Output the (X, Y) coordinate of the center of the cell containing the given text.  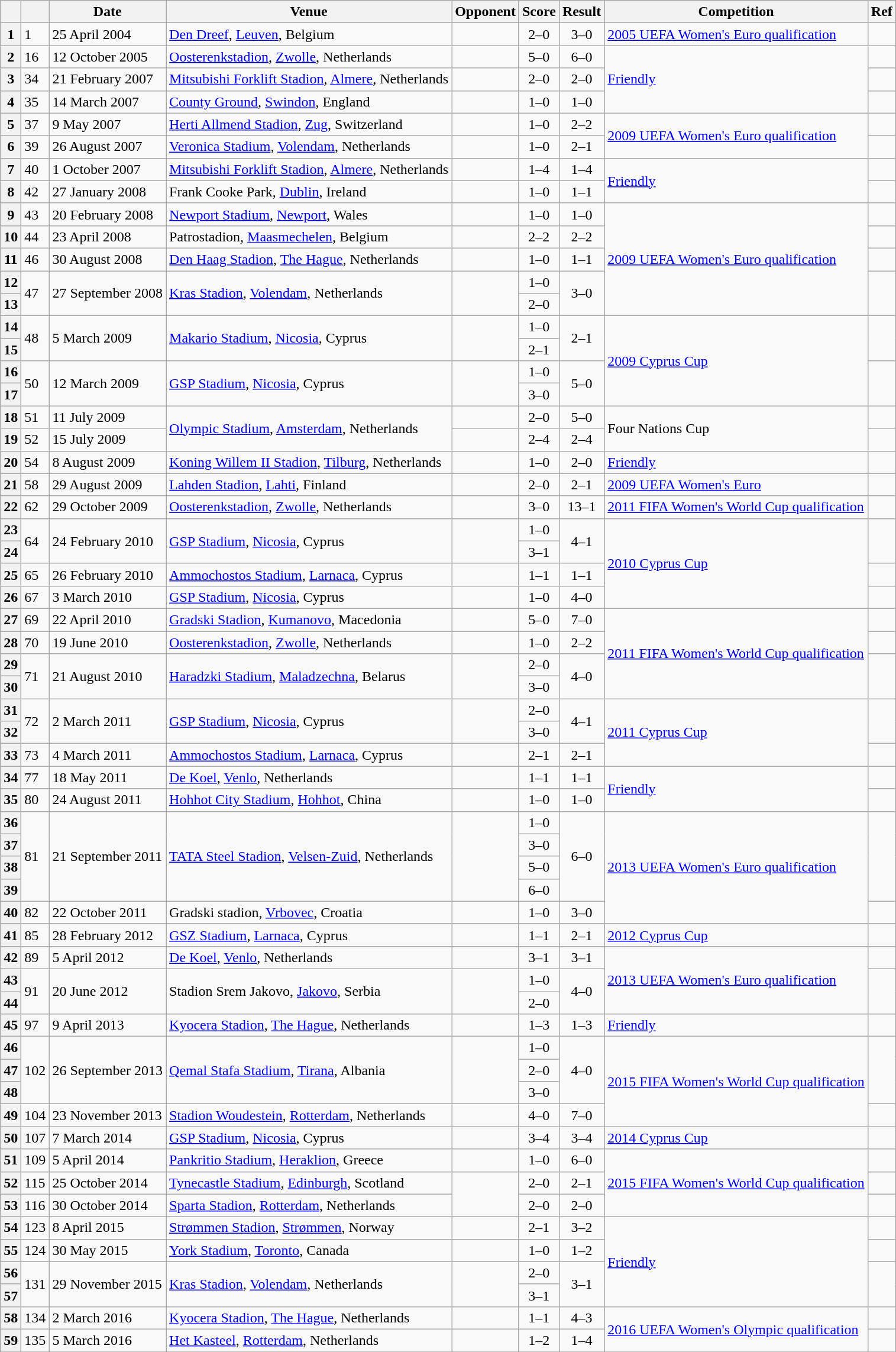
53 (11, 1205)
Pankritio Stadium, Heraklion, Greece (309, 1160)
2009 Cyprus Cup (736, 361)
26 (11, 597)
2009 UEFA Women's Euro (736, 485)
135 (35, 1340)
134 (35, 1318)
13–1 (581, 507)
30 May 2015 (108, 1250)
73 (35, 755)
22 October 2011 (108, 912)
24 August 2011 (108, 800)
GSZ Stadium, Larnaca, Cyprus (309, 935)
Score (539, 12)
38 (11, 867)
Gradski Stadion, Kumanovo, Macedonia (309, 619)
33 (11, 755)
27 January 2008 (108, 192)
62 (35, 507)
2005 UEFA Women's Euro qualification (736, 34)
30 October 2014 (108, 1205)
2016 UEFA Women's Olympic qualification (736, 1329)
82 (35, 912)
26 August 2007 (108, 147)
11 July 2009 (108, 417)
109 (35, 1160)
2 March 2016 (108, 1318)
124 (35, 1250)
23 (11, 530)
12 March 2009 (108, 383)
Haradzki Stadium, Maladzechna, Belarus (309, 676)
45 (11, 1025)
8 April 2015 (108, 1228)
18 (11, 417)
1 October 2007 (108, 169)
2 (11, 57)
Venue (309, 12)
27 (11, 619)
36 (11, 822)
Tynecastle Stadium, Edinburgh, Scotland (309, 1183)
5 April 2014 (108, 1160)
30 August 2008 (108, 259)
104 (35, 1115)
29 November 2015 (108, 1284)
21 February 2007 (108, 79)
Sparta Stadion, Rotterdam, Netherlands (309, 1205)
97 (35, 1025)
Frank Cooke Park, Dublin, Ireland (309, 192)
26 February 2010 (108, 575)
8 August 2009 (108, 462)
26 September 2013 (108, 1070)
25 (11, 575)
7 (11, 169)
89 (35, 957)
15 July 2009 (108, 440)
4–3 (581, 1318)
115 (35, 1183)
69 (35, 619)
12 (11, 282)
Olympic Stadium, Amsterdam, Netherlands (309, 428)
5 April 2012 (108, 957)
2010 Cyprus Cup (736, 563)
Opponent (486, 12)
Ref (881, 12)
4 (11, 102)
3 (11, 79)
22 (11, 507)
28 February 2012 (108, 935)
23 April 2008 (108, 237)
24 February 2010 (108, 541)
41 (11, 935)
3 March 2010 (108, 597)
2 March 2011 (108, 721)
131 (35, 1284)
Date (108, 12)
81 (35, 856)
77 (35, 777)
32 (11, 733)
4 March 2011 (108, 755)
24 (11, 552)
15 (11, 350)
8 (11, 192)
11 (11, 259)
17 (11, 395)
2014 Cyprus Cup (736, 1138)
102 (35, 1070)
55 (11, 1250)
20 February 2008 (108, 214)
Newport Stadium, Newport, Wales (309, 214)
Qemal Stafa Stadium, Tirana, Albania (309, 1070)
65 (35, 575)
28 (11, 642)
49 (11, 1115)
25 April 2004 (108, 34)
85 (35, 935)
80 (35, 800)
19 June 2010 (108, 642)
2012 Cyprus Cup (736, 935)
123 (35, 1228)
2011 Cyprus Cup (736, 733)
3–2 (581, 1228)
Den Dreef, Leuven, Belgium (309, 34)
6 (11, 147)
71 (35, 676)
18 May 2011 (108, 777)
Result (581, 12)
19 (11, 440)
20 June 2012 (108, 991)
21 (11, 485)
Lahden Stadion, Lahti, Finland (309, 485)
5 March 2016 (108, 1340)
5 (11, 124)
Stadion Srem Jakovo, Jakovo, Serbia (309, 991)
57 (11, 1295)
Den Haag Stadion, The Hague, Netherlands (309, 259)
10 (11, 237)
County Ground, Swindon, England (309, 102)
64 (35, 541)
Gradski stadion, Vrbovec, Croatia (309, 912)
56 (11, 1273)
27 September 2008 (108, 293)
5 March 2009 (108, 338)
9 April 2013 (108, 1025)
21 August 2010 (108, 676)
9 May 2007 (108, 124)
20 (11, 462)
29 (11, 665)
30 (11, 688)
Strømmen Stadion, Strømmen, Norway (309, 1228)
7 March 2014 (108, 1138)
22 April 2010 (108, 619)
Veronica Stadium, Volendam, Netherlands (309, 147)
Stadion Woudestein, Rotterdam, Netherlands (309, 1115)
York Stadium, Toronto, Canada (309, 1250)
Het Kasteel, Rotterdam, Netherlands (309, 1340)
31 (11, 710)
72 (35, 721)
116 (35, 1205)
23 November 2013 (108, 1115)
9 (11, 214)
29 August 2009 (108, 485)
25 October 2014 (108, 1183)
Four Nations Cup (736, 428)
13 (11, 305)
107 (35, 1138)
Makario Stadium, Nicosia, Cyprus (309, 338)
91 (35, 991)
67 (35, 597)
12 October 2005 (108, 57)
Competition (736, 12)
70 (35, 642)
Hohhot City Stadium, Hohhot, China (309, 800)
21 September 2011 (108, 856)
59 (11, 1340)
TATA Steel Stadion, Velsen-Zuid, Netherlands (309, 856)
Patrostadion, Maasmechelen, Belgium (309, 237)
Koning Willem II Stadion, Tilburg, Netherlands (309, 462)
14 (11, 327)
Herti Allmend Stadion, Zug, Switzerland (309, 124)
29 October 2009 (108, 507)
14 March 2007 (108, 102)
